Locate the cell with the specified text and output its (X, Y) center coordinate. 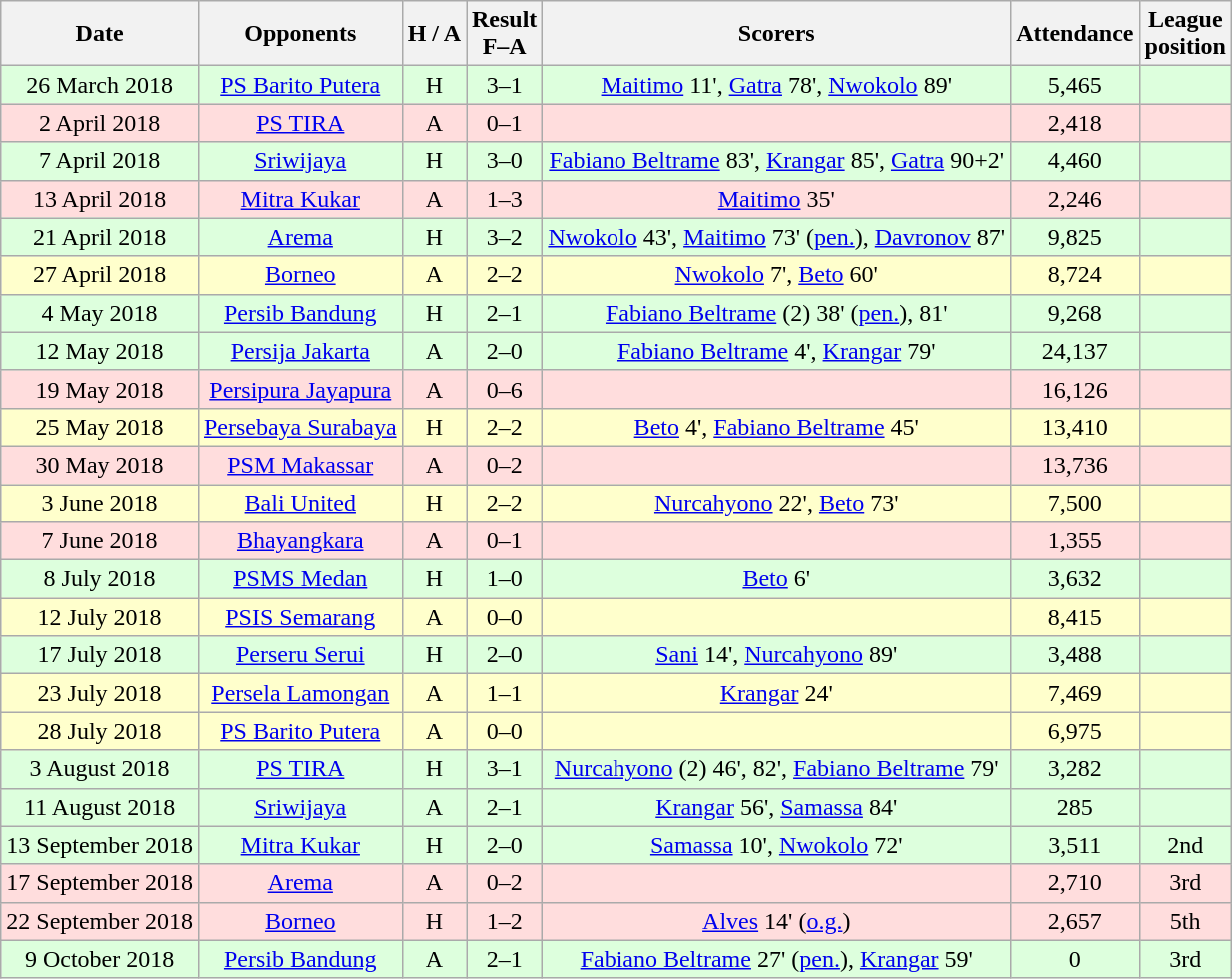
Fabiano Beltrame 4', Krangar 79' (777, 351)
Nurcahyono 22', Beto 73' (777, 502)
Samassa 10', Nwokolo 72' (777, 845)
22 September 2018 (100, 921)
Bhayangkara (300, 541)
5,465 (1075, 85)
7,469 (1075, 693)
13,736 (1075, 465)
9,268 (1075, 313)
Sani 14', Nurcahyono 89' (777, 655)
Maitimo 35' (777, 199)
24,137 (1075, 351)
ResultF–A (504, 34)
Fabiano Beltrame 27' (pen.), Krangar 59' (777, 959)
8,415 (1075, 617)
1–2 (504, 921)
23 July 2018 (100, 693)
0–6 (504, 389)
7,500 (1075, 502)
8,724 (1075, 275)
Persija Jakarta (300, 351)
13 April 2018 (100, 199)
4 May 2018 (100, 313)
12 May 2018 (100, 351)
1–3 (504, 199)
3,632 (1075, 579)
Fabiano Beltrame 83', Krangar 85', Gatra 90+2' (777, 161)
2,657 (1075, 921)
6,975 (1075, 731)
26 March 2018 (100, 85)
H / A (434, 34)
17 July 2018 (100, 655)
21 April 2018 (100, 237)
2,710 (1075, 883)
16,126 (1075, 389)
Persebaya Surabaya (300, 427)
2,246 (1075, 199)
25 May 2018 (100, 427)
Maitimo 11', Gatra 78', Nwokolo 89' (777, 85)
Fabiano Beltrame (2) 38' (pen.), 81' (777, 313)
Nwokolo 7', Beto 60' (777, 275)
1–0 (504, 579)
9,825 (1075, 237)
Krangar 24' (777, 693)
1,355 (1075, 541)
5th (1185, 921)
Date (100, 34)
8 July 2018 (100, 579)
Leagueposition (1185, 34)
Persipura Jayapura (300, 389)
Nwokolo 43', Maitimo 73' (pen.), Davronov 87' (777, 237)
Beto 4', Fabiano Beltrame 45' (777, 427)
19 May 2018 (100, 389)
Perseru Serui (300, 655)
9 October 2018 (100, 959)
Alves 14' (o.g.) (777, 921)
3 June 2018 (100, 502)
30 May 2018 (100, 465)
3–2 (504, 237)
PSM Makassar (300, 465)
Persela Lamongan (300, 693)
1–1 (504, 693)
0 (1075, 959)
PSIS Semarang (300, 617)
2 April 2018 (100, 123)
11 August 2018 (100, 807)
3 August 2018 (100, 769)
Attendance (1075, 34)
4,460 (1075, 161)
Scorers (777, 34)
Krangar 56', Samassa 84' (777, 807)
3,511 (1075, 845)
2,418 (1075, 123)
28 July 2018 (100, 731)
2nd (1185, 845)
Bali United (300, 502)
3,282 (1075, 769)
13,410 (1075, 427)
3–0 (504, 161)
13 September 2018 (100, 845)
17 September 2018 (100, 883)
3,488 (1075, 655)
27 April 2018 (100, 275)
Beto 6' (777, 579)
12 July 2018 (100, 617)
285 (1075, 807)
7 April 2018 (100, 161)
PSMS Medan (300, 579)
7 June 2018 (100, 541)
Nurcahyono (2) 46', 82', Fabiano Beltrame 79' (777, 769)
Opponents (300, 34)
